Provide the [x, y] coordinate of the cell's center where the given text is located.  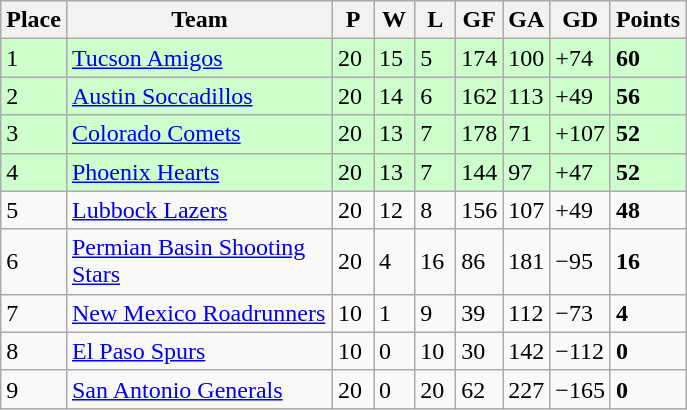
162 [480, 96]
Tucson Amigos [199, 58]
14 [394, 96]
Place [34, 20]
112 [526, 313]
62 [480, 389]
Points [648, 20]
3 [34, 134]
Austin Soccadillos [199, 96]
86 [480, 262]
181 [526, 262]
48 [648, 210]
Permian Basin Shooting Stars [199, 262]
GA [526, 20]
New Mexico Roadrunners [199, 313]
GD [580, 20]
107 [526, 210]
227 [526, 389]
P [354, 20]
39 [480, 313]
2 [34, 96]
71 [526, 134]
−112 [580, 351]
174 [480, 58]
113 [526, 96]
−165 [580, 389]
Colorado Comets [199, 134]
El Paso Spurs [199, 351]
100 [526, 58]
156 [480, 210]
Phoenix Hearts [199, 172]
+47 [580, 172]
144 [480, 172]
Team [199, 20]
+74 [580, 58]
GF [480, 20]
12 [394, 210]
+107 [580, 134]
−95 [580, 262]
56 [648, 96]
15 [394, 58]
178 [480, 134]
Lubbock Lazers [199, 210]
142 [526, 351]
L [436, 20]
30 [480, 351]
60 [648, 58]
97 [526, 172]
San Antonio Generals [199, 389]
−73 [580, 313]
W [394, 20]
